Return (X, Y) of the center of cell containing provided text 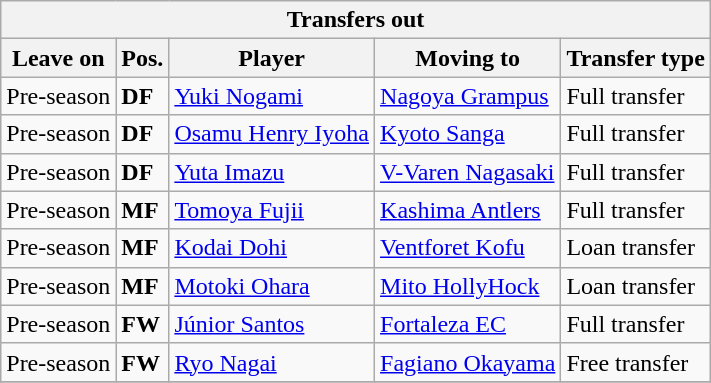
Kyoto Sanga (468, 134)
Moving to (468, 58)
Transfer type (636, 58)
Yuta Imazu (272, 172)
Free transfer (636, 362)
Motoki Ohara (272, 286)
Ryo Nagai (272, 362)
Pos. (142, 58)
Leave on (58, 58)
Fagiano Okayama (468, 362)
Tomoya Fujii (272, 210)
Osamu Henry Iyoha (272, 134)
Ventforet Kofu (468, 248)
Player (272, 58)
Mito HollyHock (468, 286)
Nagoya Grampus (468, 96)
Fortaleza EC (468, 324)
Kodai Dohi (272, 248)
Transfers out (356, 20)
Júnior Santos (272, 324)
Yuki Nogami (272, 96)
Kashima Antlers (468, 210)
V-Varen Nagasaki (468, 172)
